Return the (x, y) coordinate for the center point of the cell that contains the specified text.  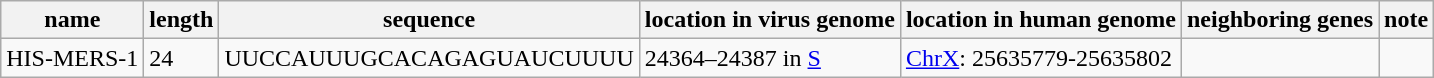
neighboring genes (1280, 20)
note (1406, 20)
ChrX: 25635779-25635802 (1040, 58)
UUCCAUUUGCACAGAGUAUCUUUU (429, 58)
location in virus genome (770, 20)
HIS-MERS-1 (72, 58)
24364–24387 in S (770, 58)
location in human genome (1040, 20)
sequence (429, 20)
24 (182, 58)
length (182, 20)
name (72, 20)
